Locate the cell with the specified text and output its (X, Y) center coordinate. 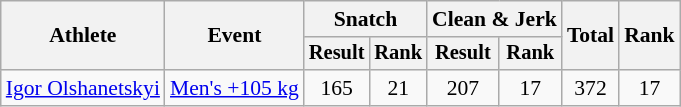
Men's +105 kg (234, 88)
Athlete (83, 36)
Igor Olshanetskyi (83, 88)
Clean & Jerk (494, 19)
165 (337, 88)
Total (590, 36)
Event (234, 36)
21 (398, 88)
Snatch (366, 19)
207 (463, 88)
372 (590, 88)
